For the text-containing cell, return its midpoint in [x, y] coordinate format. 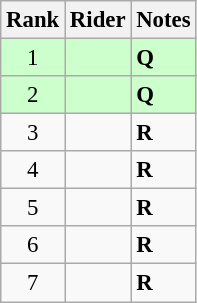
1 [33, 58]
6 [33, 245]
Rank [33, 20]
Rider [98, 20]
4 [33, 170]
5 [33, 208]
Notes [164, 20]
2 [33, 95]
3 [33, 133]
7 [33, 283]
